Capture the cell that displays the provided text and extract its [X, Y] central coordinate. 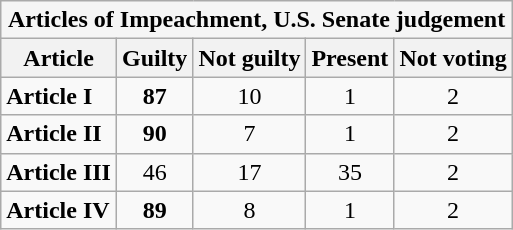
90 [154, 134]
Article III [59, 172]
89 [154, 210]
17 [250, 172]
46 [154, 172]
Guilty [154, 58]
Article IV [59, 210]
Article I [59, 96]
Not voting [453, 58]
Articles of Impeachment, U.S. Senate judgement [257, 20]
8 [250, 210]
Article II [59, 134]
Article [59, 58]
Not guilty [250, 58]
87 [154, 96]
10 [250, 96]
7 [250, 134]
Present [350, 58]
35 [350, 172]
